Find where the given text appears and provide that cell's center as [x, y] coordinate. 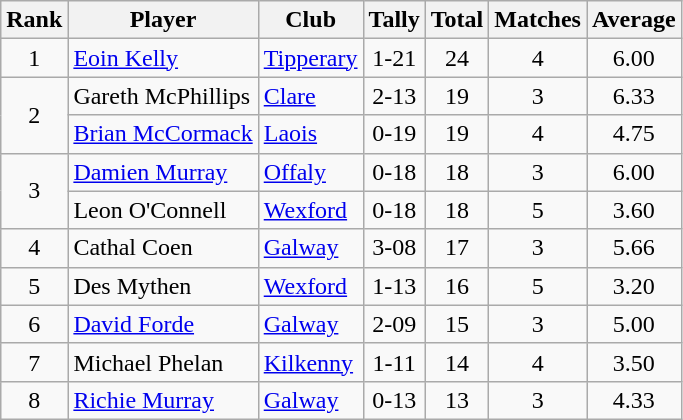
3-08 [394, 248]
David Forde [163, 324]
Michael Phelan [163, 362]
Des Mythen [163, 286]
24 [457, 58]
Club [310, 20]
Damien Murray [163, 172]
Gareth McPhillips [163, 96]
5.00 [634, 324]
6 [34, 324]
Rank [34, 20]
Laois [310, 134]
1-21 [394, 58]
Tipperary [310, 58]
3.60 [634, 210]
14 [457, 362]
8 [34, 400]
Brian McCormack [163, 134]
1 [34, 58]
4.33 [634, 400]
Cathal Coen [163, 248]
Matches [538, 20]
Average [634, 20]
13 [457, 400]
5.66 [634, 248]
Leon O'Connell [163, 210]
1-13 [394, 286]
17 [457, 248]
6.33 [634, 96]
Offaly [310, 172]
1-11 [394, 362]
Kilkenny [310, 362]
15 [457, 324]
16 [457, 286]
0-19 [394, 134]
0-13 [394, 400]
Clare [310, 96]
3.20 [634, 286]
3.50 [634, 362]
Total [457, 20]
4.75 [634, 134]
2-13 [394, 96]
2 [34, 115]
2-09 [394, 324]
Richie Murray [163, 400]
Eoin Kelly [163, 58]
Tally [394, 20]
Player [163, 20]
7 [34, 362]
